Find where the given text appears and provide that cell's center as [x, y] coordinate. 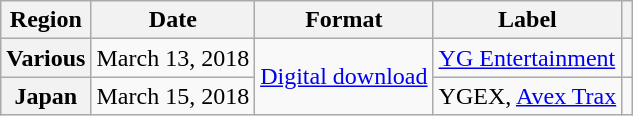
Various [46, 58]
Region [46, 20]
Label [528, 20]
Digital download [344, 77]
YG Entertainment [528, 58]
March 13, 2018 [173, 58]
March 15, 2018 [173, 96]
Japan [46, 96]
Format [344, 20]
YGEX, Avex Trax [528, 96]
Date [173, 20]
